Detect which cell encompasses the target text, then output its (x, y) center coordinate. 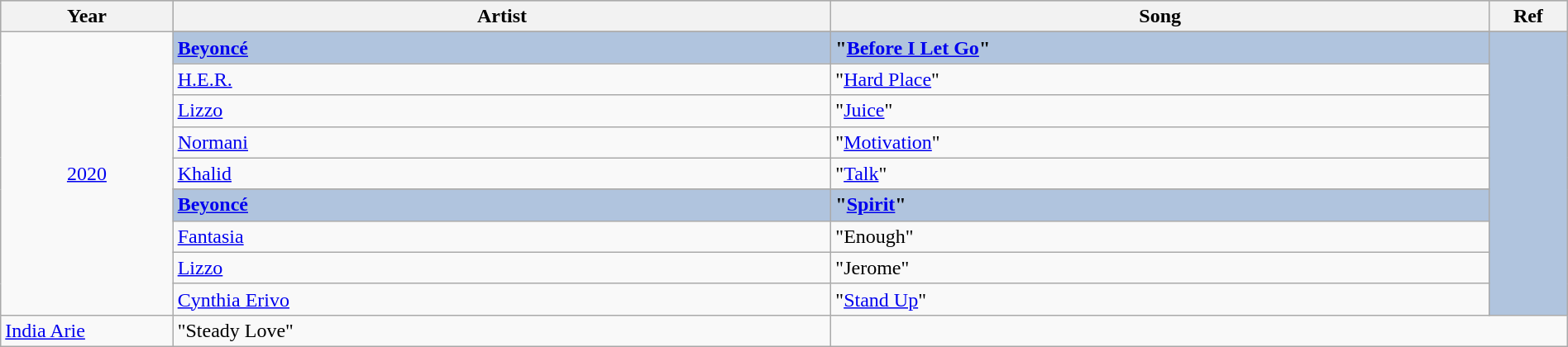
Artist (502, 17)
Normani (502, 142)
"Hard Place" (1160, 79)
"Spirit" (1160, 205)
"Steady Love" (502, 330)
"Juice" (1160, 111)
"Talk" (1160, 173)
H.E.R. (502, 79)
2020 (87, 173)
Ref (1528, 17)
"Jerome" (1160, 268)
Cynthia Erivo (502, 299)
"Motivation" (1160, 142)
Khalid (502, 173)
"Before I Let Go" (1160, 48)
Fantasia (502, 236)
"Enough" (1160, 236)
"Stand Up" (1160, 299)
Year (87, 17)
Song (1160, 17)
India Arie (87, 330)
